Extract the [X, Y] coordinate from the center of the cell holding the provided text.  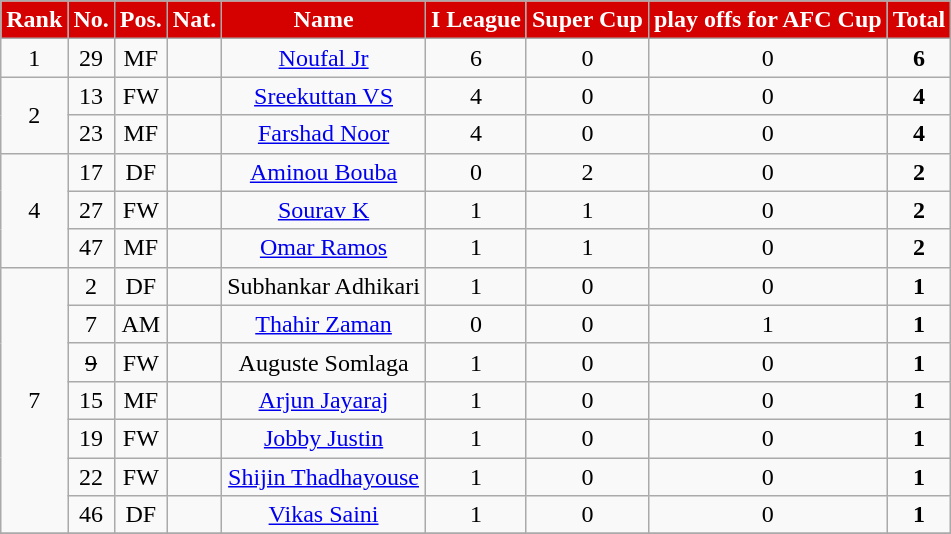
47 [91, 248]
Sourav K [324, 210]
23 [91, 134]
19 [91, 438]
27 [91, 210]
Nat. [194, 20]
22 [91, 477]
Vikas Saini [324, 515]
15 [91, 400]
Arjun Jayaraj [324, 400]
Rank [34, 20]
Sreekuttan VS [324, 96]
Aminou Bouba [324, 172]
Jobby Justin [324, 438]
Farshad Noor [324, 134]
Thahir Zaman [324, 324]
Subhankar Adhikari [324, 286]
Name [324, 20]
Super Cup [587, 20]
No. [91, 20]
Auguste Somlaga [324, 362]
Noufal Jr [324, 58]
29 [91, 58]
AM [140, 324]
play offs for AFC Cup [768, 20]
Total [919, 20]
13 [91, 96]
Pos. [140, 20]
9 [91, 362]
Omar Ramos [324, 248]
46 [91, 515]
17 [91, 172]
Shijin Thadhayouse [324, 477]
I League [476, 20]
